Locate the cell with the specified text and output its [X, Y] center coordinate. 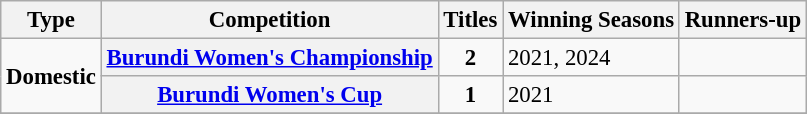
Burundi Women's Championship [270, 58]
2021, 2024 [592, 58]
Competition [270, 20]
Titles [470, 20]
Winning Seasons [592, 20]
Runners-up [742, 20]
2021 [592, 95]
Type [51, 20]
Domestic [51, 76]
Burundi Women's Cup [270, 95]
2 [470, 58]
1 [470, 95]
